Provide the (x, y) coordinate of the cell's center where the given text is located.  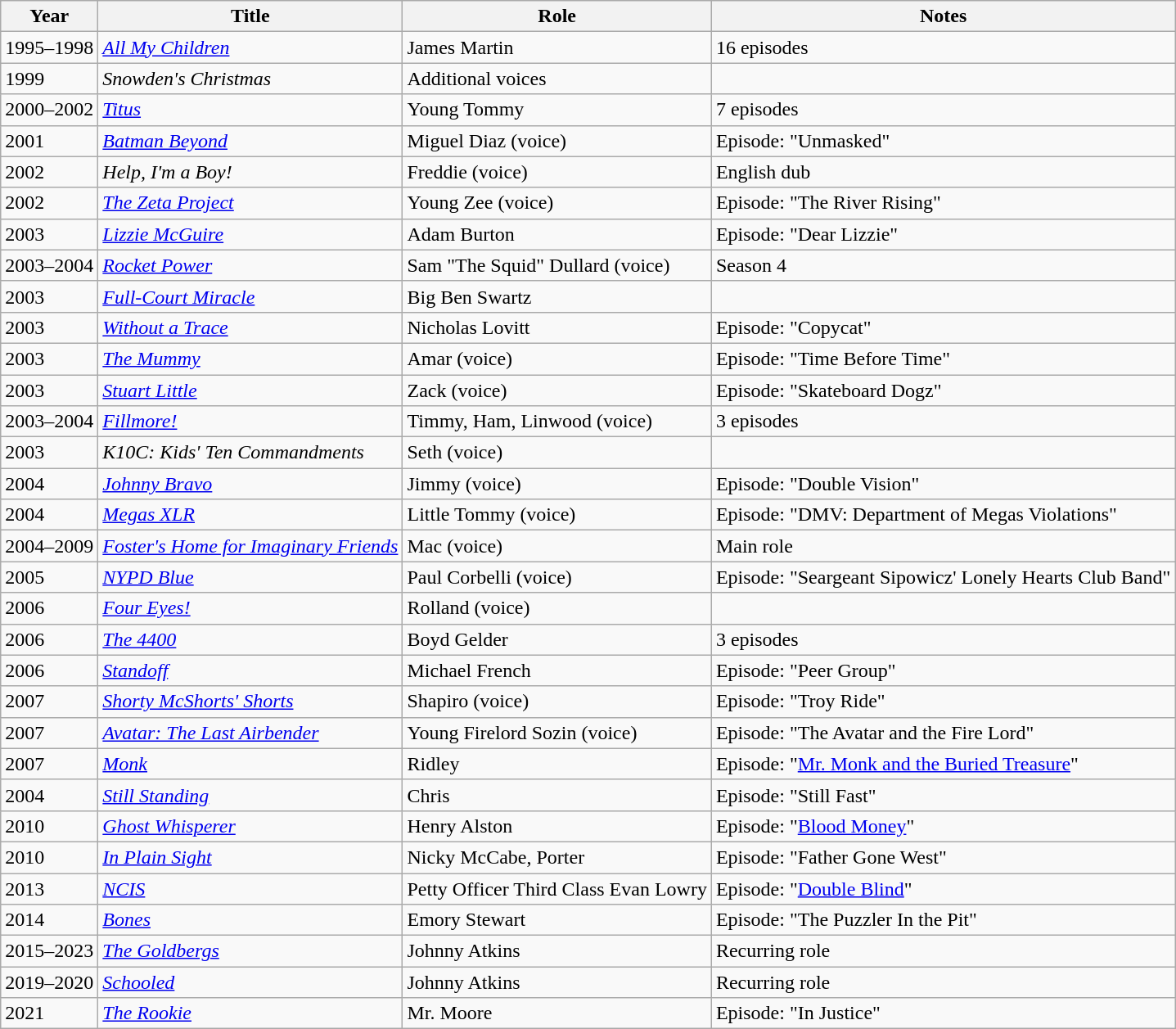
Freddie (voice) (556, 172)
Schooled (250, 982)
NCIS (250, 888)
Michael French (556, 670)
Season 4 (943, 265)
Title (250, 16)
Avatar: The Last Airbender (250, 733)
Additional voices (556, 79)
2001 (49, 141)
16 episodes (943, 47)
Episode: "DMV: Department of Megas Violations" (943, 515)
Episode: "Mr. Monk and the Buried Treasure" (943, 764)
2013 (49, 888)
The 4400 (250, 639)
Ridley (556, 764)
Notes (943, 16)
1999 (49, 79)
Shorty McShorts' Shorts (250, 702)
Episode: "Double Vision" (943, 484)
Amar (voice) (556, 359)
Zack (voice) (556, 390)
Adam Burton (556, 234)
Chris (556, 795)
Petty Officer Third Class Evan Lowry (556, 888)
Episode: "Dear Lizzie" (943, 234)
Snowden's Christmas (250, 79)
Episode: "Troy Ride" (943, 702)
Seth (voice) (556, 453)
2005 (49, 577)
Rolland (voice) (556, 608)
Batman Beyond (250, 141)
Mr. Moore (556, 1013)
Ghost Whisperer (250, 826)
Megas XLR (250, 515)
K10C: Kids' Ten Commandments (250, 453)
Sam "The Squid" Dullard (voice) (556, 265)
Episode: "The River Rising" (943, 203)
Fillmore! (250, 422)
Lizzie McGuire (250, 234)
Paul Corbelli (voice) (556, 577)
Jimmy (voice) (556, 484)
Emory Stewart (556, 920)
NYPD Blue (250, 577)
2021 (49, 1013)
Miguel Diaz (voice) (556, 141)
Episode: "Peer Group" (943, 670)
Year (49, 16)
Titus (250, 110)
7 episodes (943, 110)
Episode: "Time Before Time" (943, 359)
Episode: "Skateboard Dogz" (943, 390)
James Martin (556, 47)
Nicholas Lovitt (556, 327)
Stuart Little (250, 390)
English dub (943, 172)
Shapiro (voice) (556, 702)
Episode: "Blood Money" (943, 826)
Rocket Power (250, 265)
Young Zee (voice) (556, 203)
2004–2009 (49, 546)
2000–2002 (49, 110)
2019–2020 (49, 982)
The Rookie (250, 1013)
Four Eyes! (250, 608)
Episode: "Unmasked" (943, 141)
Boyd Gelder (556, 639)
Main role (943, 546)
Mac (voice) (556, 546)
In Plain Sight (250, 857)
Help, I'm a Boy! (250, 172)
Big Ben Swartz (556, 296)
Timmy, Ham, Linwood (voice) (556, 422)
All My Children (250, 47)
Foster's Home for Imaginary Friends (250, 546)
The Goldbergs (250, 951)
Bones (250, 920)
1995–1998 (49, 47)
Episode: "Copycat" (943, 327)
Episode: "In Justice" (943, 1013)
Episode: "The Puzzler In the Pit" (943, 920)
Without a Trace (250, 327)
Young Firelord Sozin (voice) (556, 733)
Episode: "Father Gone West" (943, 857)
2014 (49, 920)
Henry Alston (556, 826)
The Mummy (250, 359)
Episode: "Double Blind" (943, 888)
Role (556, 16)
Young Tommy (556, 110)
Monk (250, 764)
Still Standing (250, 795)
Episode: "Seargeant Sipowicz' Lonely Hearts Club Band" (943, 577)
2015–2023 (49, 951)
Episode: "Still Fast" (943, 795)
Full-Court Miracle (250, 296)
The Zeta Project (250, 203)
Little Tommy (voice) (556, 515)
Standoff (250, 670)
Johnny Bravo (250, 484)
Nicky McCabe, Porter (556, 857)
Episode: "The Avatar and the Fire Lord" (943, 733)
